For the text-containing cell, return its midpoint in [X, Y] coordinate format. 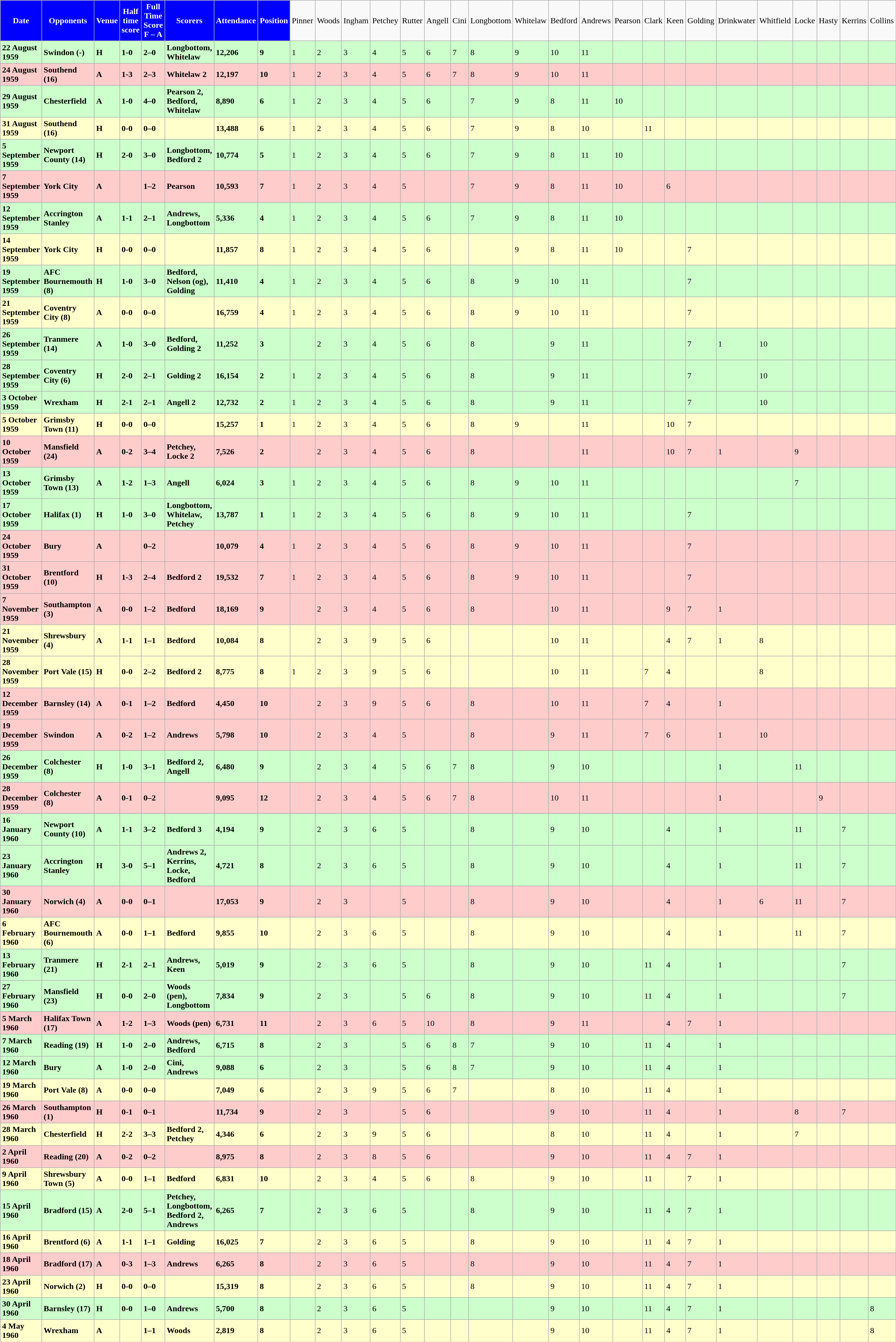
AFC Bournemouth (6) [68, 933]
1–0 [153, 1309]
31 October 1959 [21, 577]
Petchey, Locke 2 [189, 452]
Shrewsbury (4) [68, 640]
Bradford (15) [68, 1210]
Locke [805, 21]
18,169 [236, 609]
11,252 [236, 344]
Longbottom, Whitelaw, Petchey [189, 514]
22 August 1959 [21, 52]
6,024 [236, 483]
16,154 [236, 376]
6,480 [236, 766]
13,488 [236, 128]
5 March 1960 [21, 1023]
Date [21, 21]
3–1 [153, 766]
8,775 [236, 672]
Andrews, Longbottom [189, 218]
Cini [459, 21]
11,734 [236, 1112]
Attendance [236, 21]
13,787 [236, 514]
Angell 2 [189, 402]
Drinkwater [737, 21]
Southampton (1) [68, 1112]
Venue [107, 21]
Norwich (2) [68, 1286]
12,206 [236, 52]
29 August 1959 [21, 101]
28 March 1960 [21, 1134]
Woods (pen) [189, 1023]
3-0 [131, 865]
9,095 [236, 798]
Bedford 3 [189, 829]
Reading (20) [68, 1156]
Swindon (-) [68, 52]
4,346 [236, 1134]
19,532 [236, 577]
Bedford, Nelson (og), Golding [189, 281]
Kerrins [854, 21]
Andrews, Bedford [189, 1045]
16,025 [236, 1242]
7 September 1959 [21, 186]
15,319 [236, 1286]
Pinner [303, 21]
4,721 [236, 865]
12 September 1959 [21, 218]
Golding 2 [189, 376]
10,774 [236, 155]
9,088 [236, 1067]
5,019 [236, 965]
7 March 1960 [21, 1045]
19 September 1959 [21, 281]
Brentford (6) [68, 1242]
Petchey [385, 21]
Southampton (3) [68, 609]
Tranmere (14) [68, 344]
Newport County (14) [68, 155]
Mansfield (24) [68, 452]
5,336 [236, 218]
Opponents [68, 21]
Grimsby Town (11) [68, 425]
9,855 [236, 933]
Clark [653, 21]
16 April 1960 [21, 1242]
Bedford 2, Angell [189, 766]
5 October 1959 [21, 425]
Longbottom [491, 21]
12 [274, 798]
15 April 1960 [21, 1210]
Full Time ScoreF – A [153, 21]
11,410 [236, 281]
Bedford, Golding 2 [189, 344]
8,975 [236, 1156]
Whitfield [775, 21]
2 April 1960 [21, 1156]
2–3 [153, 75]
13 October 1959 [21, 483]
14 September 1959 [21, 249]
Tranmere (21) [68, 965]
Halifax (1) [68, 514]
19 March 1960 [21, 1090]
Shrewsbury Town (5) [68, 1179]
6,715 [236, 1045]
26 September 1959 [21, 344]
21 November 1959 [21, 640]
16 January 1960 [21, 829]
4,194 [236, 829]
23 April 1960 [21, 1286]
30 April 1960 [21, 1309]
23 January 1960 [21, 865]
Collins [882, 21]
16,759 [236, 312]
3–2 [153, 829]
Ingham [356, 21]
7 November 1959 [21, 609]
Mansfield (23) [68, 996]
10,079 [236, 546]
4 May 1960 [21, 1331]
15,257 [236, 425]
6,831 [236, 1179]
31 August 1959 [21, 128]
10,593 [236, 186]
Longbottom, Bedford 2 [189, 155]
11,857 [236, 249]
Andrews, Keen [189, 965]
Bedford 2, Petchey [189, 1134]
Halifax Town (17) [68, 1023]
10,084 [236, 640]
17 October 1959 [21, 514]
5,798 [236, 735]
24 October 1959 [21, 546]
3–3 [153, 1134]
AFC Bournemouth (8) [68, 281]
Hasty [828, 21]
Reading (19) [68, 1045]
Cini, Andrews [189, 1067]
28 November 1959 [21, 672]
3 October 1959 [21, 402]
Newport County (10) [68, 829]
4,450 [236, 703]
2-2 [131, 1134]
26 December 1959 [21, 766]
5,700 [236, 1309]
Keen [675, 21]
Port Vale (15) [68, 672]
Barnsley (14) [68, 703]
12,732 [236, 402]
6,731 [236, 1023]
7,526 [236, 452]
21 September 1959 [21, 312]
Whitelaw 2 [189, 75]
Position [274, 21]
Woods (pen), Longbottom [189, 996]
Barnsley (17) [68, 1309]
Whitelaw [531, 21]
Coventry City (8) [68, 312]
Longbottom, Whitelaw [189, 52]
3–4 [153, 452]
26 March 1960 [21, 1112]
Andrews 2, Kerrins, Locke, Bedford [189, 865]
28 December 1959 [21, 798]
Half time score [131, 21]
Scorers [189, 21]
9 April 1960 [21, 1179]
Bradford (17) [68, 1264]
18 April 1960 [21, 1264]
Brentford (10) [68, 577]
Rutter [412, 21]
24 August 1959 [21, 75]
10 October 1959 [21, 452]
Swindon [68, 735]
0-3 [131, 1264]
Grimsby Town (13) [68, 483]
Pearson 2, Bedford, Whitelaw [189, 101]
12,197 [236, 75]
19 December 1959 [21, 735]
5 September 1959 [21, 155]
2–4 [153, 577]
Petchey, Longbottom, Bedford 2, Andrews [189, 1210]
4–0 [153, 101]
27 February 1960 [21, 996]
2,819 [236, 1331]
30 January 1960 [21, 902]
12 December 1959 [21, 703]
17,053 [236, 902]
13 February 1960 [21, 965]
Coventry City (6) [68, 376]
Norwich (4) [68, 902]
7,834 [236, 996]
8,890 [236, 101]
7,049 [236, 1090]
28 September 1959 [21, 376]
6 February 1960 [21, 933]
2–2 [153, 672]
12 March 1960 [21, 1067]
Port Vale (8) [68, 1090]
